Return the (X, Y) coordinate for the center point of the cell that contains the specified text.  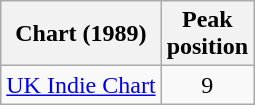
9 (207, 85)
Chart (1989) (81, 34)
Peakposition (207, 34)
UK Indie Chart (81, 85)
